Detect which cell encompasses the target text, then output its [x, y] center coordinate. 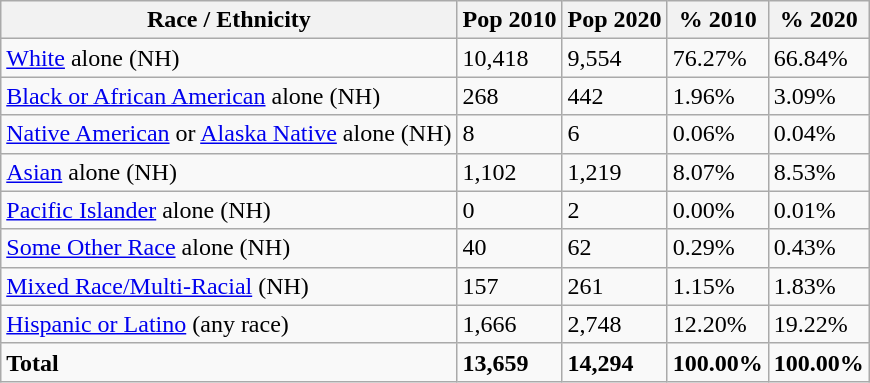
Native American or Alaska Native alone (NH) [229, 134]
19.22% [818, 324]
2 [614, 210]
1.15% [718, 286]
1.83% [818, 286]
% 2010 [718, 20]
Pop 2010 [510, 20]
12.20% [718, 324]
Black or African American alone (NH) [229, 96]
1,102 [510, 172]
Total [229, 362]
Pacific Islander alone (NH) [229, 210]
0.00% [718, 210]
268 [510, 96]
2,748 [614, 324]
1,219 [614, 172]
8.07% [718, 172]
66.84% [818, 58]
Mixed Race/Multi-Racial (NH) [229, 286]
0 [510, 210]
0.43% [818, 248]
0.04% [818, 134]
9,554 [614, 58]
261 [614, 286]
1,666 [510, 324]
1.96% [718, 96]
0.01% [818, 210]
0.06% [718, 134]
157 [510, 286]
62 [614, 248]
3.09% [818, 96]
8 [510, 134]
0.29% [718, 248]
Asian alone (NH) [229, 172]
14,294 [614, 362]
% 2020 [818, 20]
13,659 [510, 362]
8.53% [818, 172]
76.27% [718, 58]
6 [614, 134]
442 [614, 96]
10,418 [510, 58]
40 [510, 248]
Hispanic or Latino (any race) [229, 324]
Race / Ethnicity [229, 20]
Pop 2020 [614, 20]
White alone (NH) [229, 58]
Some Other Race alone (NH) [229, 248]
